Provide the [x, y] coordinate of the cell's center where the given text is located.  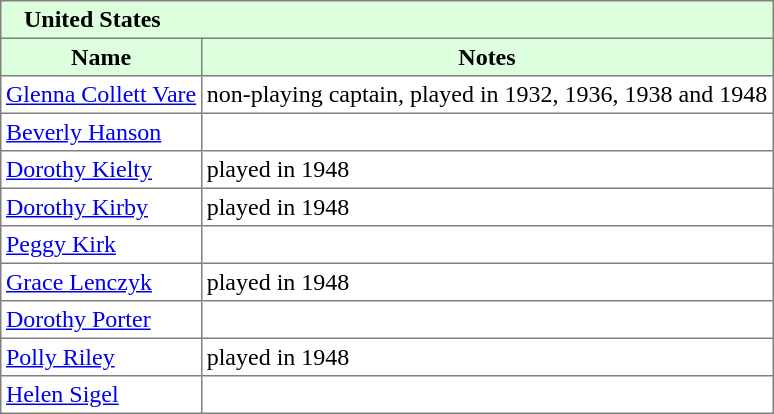
Glenna Collett Vare [102, 95]
Dorothy Porter [102, 320]
Grace Lenczyk [102, 282]
Peggy Kirk [102, 245]
Beverly Hanson [102, 132]
United States [387, 20]
Dorothy Kielty [102, 170]
Helen Sigel [102, 395]
Notes [486, 57]
Dorothy Kirby [102, 207]
Name [102, 57]
non-playing captain, played in 1932, 1936, 1938 and 1948 [486, 95]
Polly Riley [102, 357]
